Provide the (X, Y) coordinate of the cell's center where the given text is located.  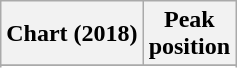
Chart (2018) (72, 34)
Peakposition (189, 34)
